Return the (x, y) coordinate for the center point of the cell that contains the specified text.  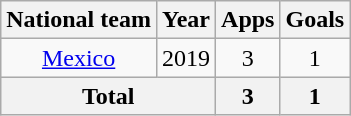
Goals (315, 20)
Year (186, 20)
National team (79, 20)
Total (108, 96)
2019 (186, 58)
Apps (248, 20)
Mexico (79, 58)
